For the text-containing cell, return its midpoint in (X, Y) coordinate format. 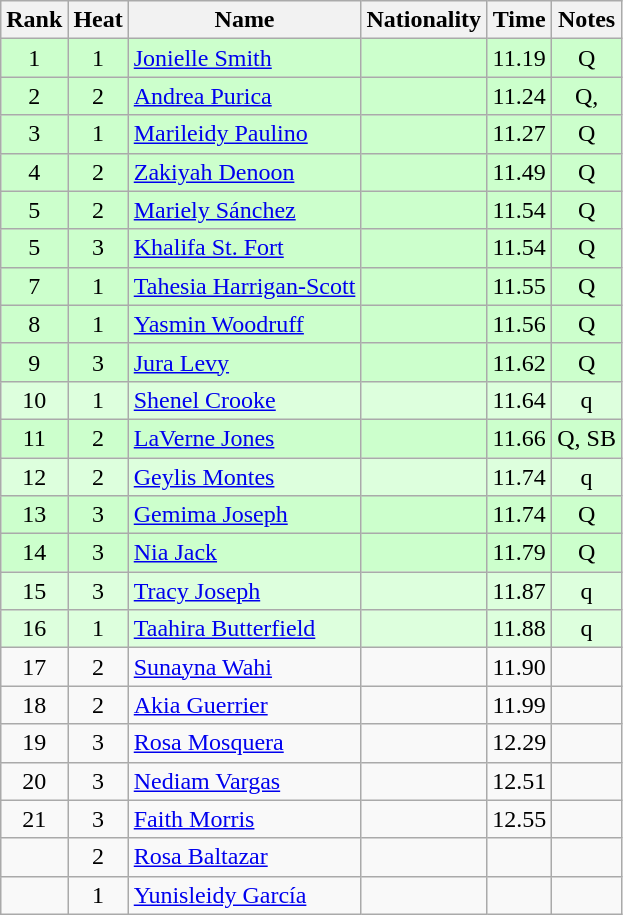
11.19 (520, 58)
12.51 (520, 781)
Nia Jack (244, 553)
9 (34, 362)
Q, (587, 96)
16 (34, 629)
11.56 (520, 324)
11.87 (520, 591)
14 (34, 553)
Nediam Vargas (244, 781)
Jura Levy (244, 362)
Taahira Butterfield (244, 629)
11.24 (520, 96)
Zakiyah Denoon (244, 172)
11.55 (520, 286)
11.64 (520, 400)
Geylis Montes (244, 477)
11.88 (520, 629)
18 (34, 705)
Rosa Baltazar (244, 857)
Jonielle Smith (244, 58)
Rosa Mosquera (244, 743)
Khalifa St. Fort (244, 248)
11 (34, 438)
11.90 (520, 667)
11.27 (520, 134)
Yunisleidy García (244, 895)
Sunayna Wahi (244, 667)
Faith Morris (244, 819)
12.29 (520, 743)
Q, SB (587, 438)
12.55 (520, 819)
15 (34, 591)
11.49 (520, 172)
Notes (587, 20)
19 (34, 743)
12 (34, 477)
11.62 (520, 362)
20 (34, 781)
Rank (34, 20)
Name (244, 20)
LaVerne Jones (244, 438)
8 (34, 324)
7 (34, 286)
11.79 (520, 553)
Andrea Purica (244, 96)
Tracy Joseph (244, 591)
4 (34, 172)
13 (34, 515)
Akia Guerrier (244, 705)
Time (520, 20)
17 (34, 667)
Heat (98, 20)
Gemima Joseph (244, 515)
Mariely Sánchez (244, 210)
Yasmin Woodruff (244, 324)
11.99 (520, 705)
10 (34, 400)
Marileidy Paulino (244, 134)
Tahesia Harrigan-Scott (244, 286)
11.66 (520, 438)
Nationality (424, 20)
21 (34, 819)
Shenel Crooke (244, 400)
